Scan for the cell matching the given text and deliver its (x, y) coordinate at center. 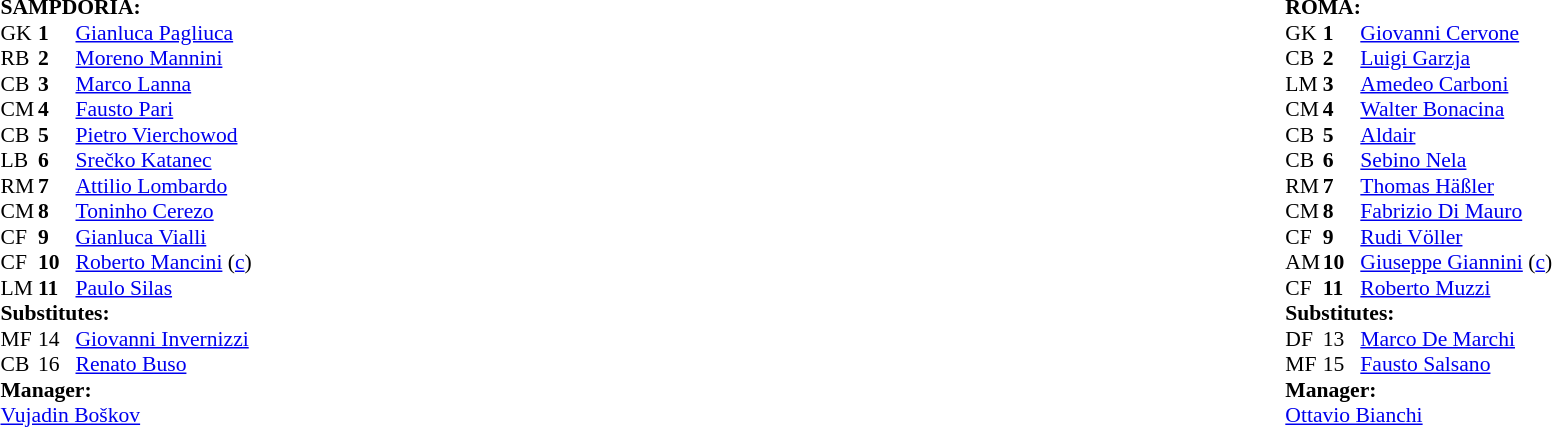
Gianluca Pagliuca (164, 33)
Paulo Silas (164, 288)
Walter Bonacina (1456, 109)
Amedeo Carboni (1456, 84)
13 (1342, 339)
Giovanni Cervone (1456, 33)
LB (19, 161)
Attilio Lombardo (164, 186)
Thomas Häßler (1456, 186)
Gianluca Vialli (164, 237)
Renato Buso (164, 365)
16 (57, 365)
Moreno Mannini (164, 59)
Pietro Vierchowod (164, 135)
14 (57, 339)
RB (19, 59)
AM (1304, 263)
Giovanni Invernizzi (164, 339)
Srečko Katanec (164, 161)
Roberto Mancini (c) (164, 263)
Fausto Salsano (1456, 365)
Toninho Cerezo (164, 211)
Rudi Völler (1456, 237)
DF (1304, 339)
15 (1342, 365)
Giuseppe Giannini (c) (1456, 263)
Fabrizio Di Mauro (1456, 211)
Luigi Garzja (1456, 59)
Fausto Pari (164, 109)
Marco Lanna (164, 84)
Marco De Marchi (1456, 339)
Sebino Nela (1456, 161)
Aldair (1456, 135)
Roberto Muzzi (1456, 288)
